Locate the cell with the specified text and output its (x, y) center coordinate. 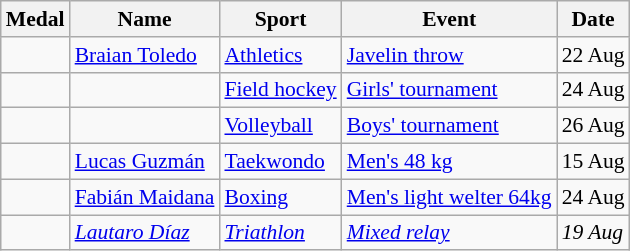
Triathlon (280, 233)
Lucas Guzmán (145, 162)
Men's light welter 64kg (450, 197)
Medal (36, 19)
Mixed relay (450, 233)
Fabián Maidana (145, 197)
Athletics (280, 55)
Sport (280, 19)
15 Aug (594, 162)
Event (450, 19)
22 Aug (594, 55)
Taekwondo (280, 162)
Name (145, 19)
Girls' tournament (450, 90)
26 Aug (594, 126)
Braian Toledo (145, 55)
Field hockey (280, 90)
Lautaro Díaz (145, 233)
19 Aug (594, 233)
Men's 48 kg (450, 162)
Javelin throw (450, 55)
Date (594, 19)
Boys' tournament (450, 126)
Boxing (280, 197)
Volleyball (280, 126)
